Find where the given text appears and provide that cell's center as [X, Y] coordinate. 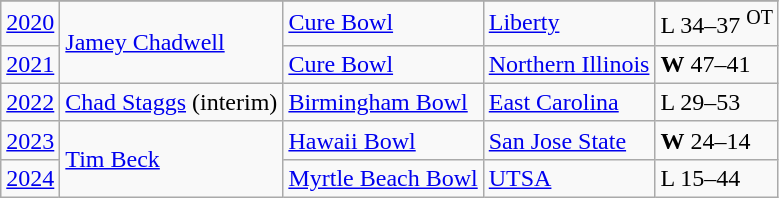
East Carolina [569, 102]
Chad Staggs (interim) [172, 102]
Hawaii Bowl [383, 140]
Jamey Chadwell [172, 42]
L 29–53 [717, 102]
W 24–14 [717, 140]
L 15–44 [717, 178]
Birmingham Bowl [383, 102]
San Jose State [569, 140]
Myrtle Beach Bowl [383, 178]
2022 [30, 102]
UTSA [569, 178]
Northern Illinois [569, 64]
2024 [30, 178]
2023 [30, 140]
2021 [30, 64]
Tim Beck [172, 159]
W 47–41 [717, 64]
Liberty [569, 24]
L 34–37 OT [717, 24]
2020 [30, 24]
